Find where the given text appears and provide that cell's center as [X, Y] coordinate. 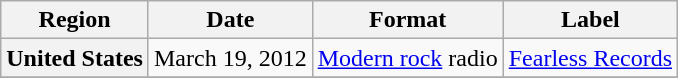
Format [408, 20]
Modern rock radio [408, 58]
March 19, 2012 [230, 58]
Label [590, 20]
Fearless Records [590, 58]
United States [75, 58]
Region [75, 20]
Date [230, 20]
